Scan for the cell matching the given text and deliver its (x, y) coordinate at center. 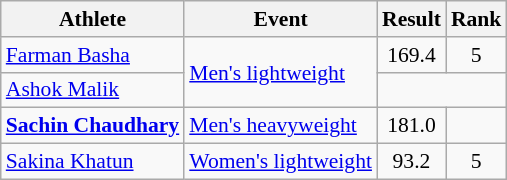
Sachin Chaudhary (92, 126)
93.2 (412, 162)
Result (412, 19)
Men's lightweight (280, 72)
Event (280, 19)
Women's lightweight (280, 162)
169.4 (412, 55)
Rank (476, 19)
Ashok Malik (92, 90)
Sakina Khatun (92, 162)
Farman Basha (92, 55)
Athlete (92, 19)
181.0 (412, 126)
Men's heavyweight (280, 126)
